Pinpoint the cell where the given text exists, returning its [x, y] midpoint coordinate. 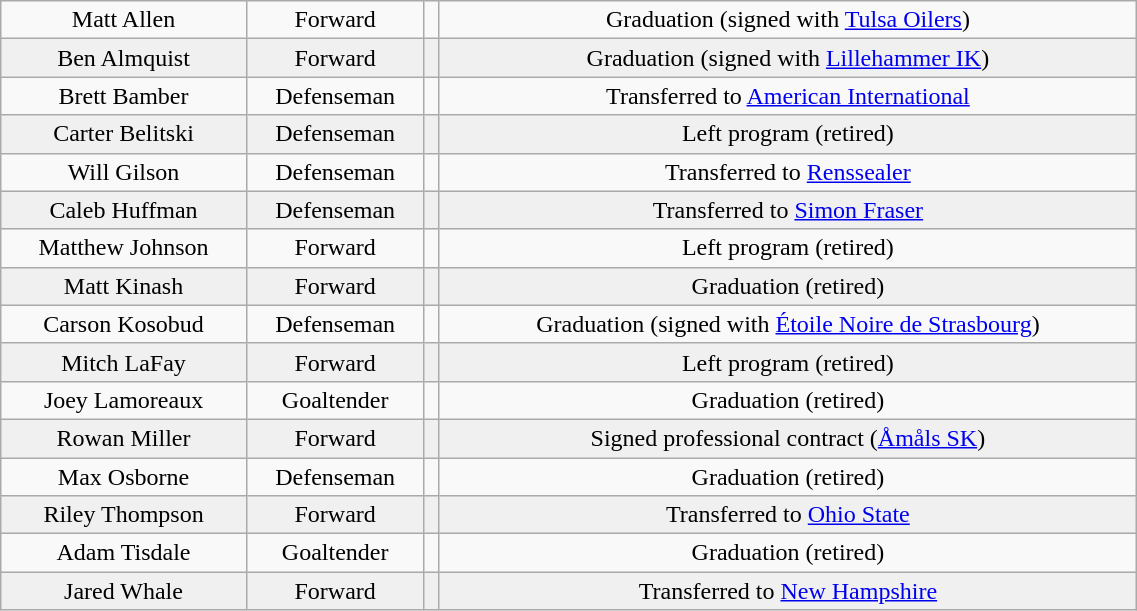
Transferred to American International [788, 96]
Transferred to Renssealer [788, 172]
Adam Tisdale [124, 553]
Carson Kosobud [124, 324]
Max Osborne [124, 477]
Will Gilson [124, 172]
Graduation (signed with Tulsa Oilers) [788, 20]
Carter Belitski [124, 134]
Matthew Johnson [124, 248]
Joey Lamoreaux [124, 400]
Graduation (signed with Étoile Noire de Strasbourg) [788, 324]
Transferred to New Hampshire [788, 591]
Brett Bamber [124, 96]
Jared Whale [124, 591]
Matt Allen [124, 20]
Matt Kinash [124, 286]
Graduation (signed with Lillehammer IK) [788, 58]
Ben Almquist [124, 58]
Transferred to Ohio State [788, 515]
Mitch LaFay [124, 362]
Caleb Huffman [124, 210]
Rowan Miller [124, 438]
Riley Thompson [124, 515]
Signed professional contract (Åmåls SK) [788, 438]
Transferred to Simon Fraser [788, 210]
